Scan for the cell matching the given text and deliver its [X, Y] coordinate at center. 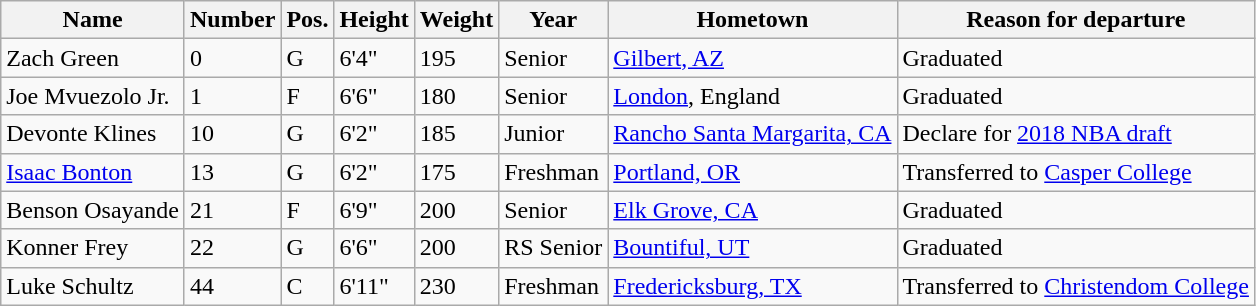
Declare for 2018 NBA draft [1076, 134]
185 [456, 134]
Year [554, 20]
Fredericksburg, TX [752, 286]
230 [456, 286]
6'9" [374, 210]
Transferred to Christendom College [1076, 286]
Portland, OR [752, 172]
22 [232, 248]
Weight [456, 20]
C [308, 286]
Elk Grove, CA [752, 210]
44 [232, 286]
10 [232, 134]
Name [93, 20]
13 [232, 172]
Number [232, 20]
Hometown [752, 20]
Pos. [308, 20]
175 [456, 172]
Devonte Klines [93, 134]
Height [374, 20]
Luke Schultz [93, 286]
Reason for departure [1076, 20]
195 [456, 58]
Zach Green [93, 58]
Isaac Bonton [93, 172]
Transferred to Casper College [1076, 172]
Konner Frey [93, 248]
London, England [752, 96]
Rancho Santa Margarita, CA [752, 134]
21 [232, 210]
Gilbert, AZ [752, 58]
180 [456, 96]
1 [232, 96]
6'4" [374, 58]
Benson Osayande [93, 210]
RS Senior [554, 248]
Joe Mvuezolo Jr. [93, 96]
6'11" [374, 286]
Junior [554, 134]
0 [232, 58]
Bountiful, UT [752, 248]
